Search for the cell housing the specified text and yield its (X, Y) center coordinate. 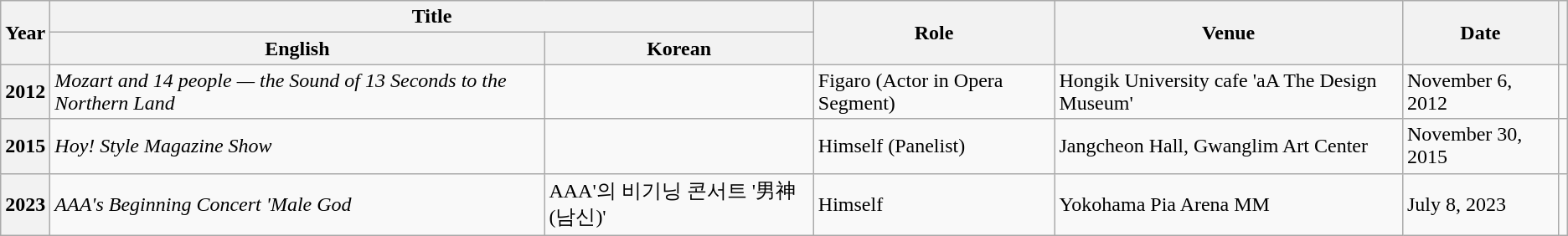
Hoy! Style Magazine Show (297, 146)
Role (934, 33)
2012 (25, 92)
Date (1480, 33)
Title (432, 17)
November 30, 2015 (1480, 146)
Figaro (Actor in Opera Segment) (934, 92)
Year (25, 33)
2015 (25, 146)
Mozart and 14 people — the Sound of 13 Seconds to the Northern Land (297, 92)
English (297, 49)
Hongik University cafe 'aA The Design Museum' (1229, 92)
July 8, 2023 (1480, 204)
2023 (25, 204)
Yokohama Pia Arena MM (1229, 204)
Himself (Panelist) (934, 146)
Venue (1229, 33)
Jangcheon Hall, Gwanglim Art Center (1229, 146)
AAA's Beginning Concert 'Male God (297, 204)
AAA'의 비기닝 콘서트 '男神(남신)' (678, 204)
Korean (678, 49)
Himself (934, 204)
November 6, 2012 (1480, 92)
